For the text-containing cell, return its midpoint in (x, y) coordinate format. 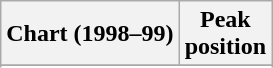
Chart (1998–99) (90, 34)
Peakposition (225, 34)
